Locate the cell with the specified text and output its (x, y) center coordinate. 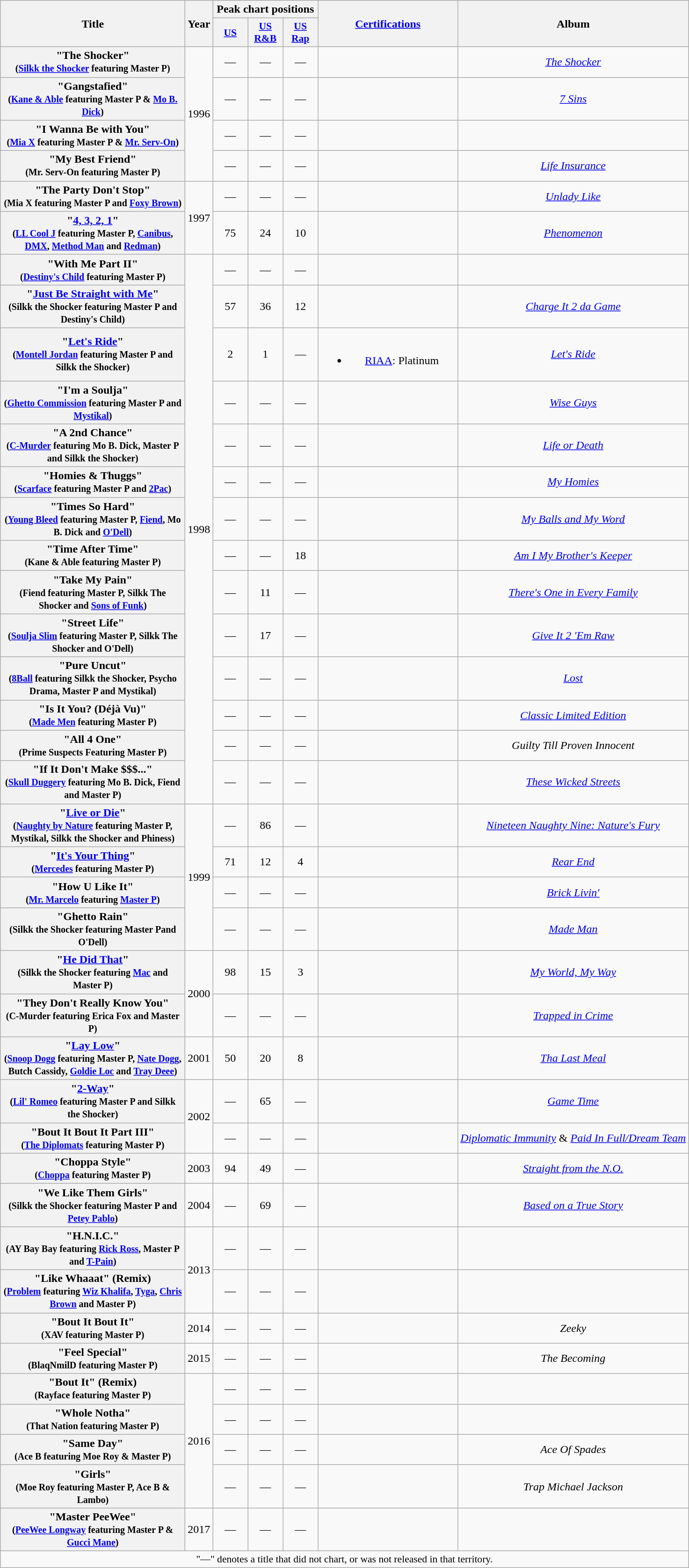
"Girls"(Moe Roy featuring Master P, Ace B & Lambo) (93, 1486)
"I Wanna Be with You"(Mia X featuring Master P & Mr. Serv-On) (93, 136)
"Feel Special"(BlaqNmilD featuring Master P) (93, 1359)
Year (199, 23)
2015 (199, 1359)
1999 (199, 877)
"The Party Don't Stop"(Mia X featuring Master P and Foxy Brown) (93, 196)
There's One in Every Family (573, 592)
"Street Life"(Soulja Slim featuring Master P, Silkk The Shocker and O'Dell) (93, 635)
"Like Whaaat" (Remix)(Problem featuring Wiz Khalifa, Tyga, Chris Brown and Master P) (93, 1291)
49 (266, 1169)
4 (300, 862)
My World, My Way (573, 972)
20 (266, 1058)
Let's Ride (573, 354)
10 (300, 233)
Phenomenon (573, 233)
"With Me Part II"(Destiny's Child featuring Master P) (93, 269)
"Bout It Bout It Part III"(The Diplomats featuring Master P) (93, 1138)
69 (266, 1205)
"If It Don't Make $$$..."(Skull Duggery featuring Mo B. Dick, Fiend and Master P) (93, 782)
65 (266, 1101)
Wise Guys (573, 402)
"They Don't Really Know You"(C-Murder featuring Erica Fox and Master P) (93, 1015)
1998 (199, 529)
US (230, 33)
Ace Of Spades (573, 1449)
1 (266, 354)
2002 (199, 1116)
86 (266, 825)
"Times So Hard"(Young Bleed featuring Master P, Fiend, Mo B. Dick and O'Dell) (93, 519)
50 (230, 1058)
Tha Last Meal (573, 1058)
Game Time (573, 1101)
"2-Way"(Lil' Romeo featuring Master P and Silkk the Shocker) (93, 1101)
3 (300, 972)
RIAA: Platinum (388, 354)
98 (230, 972)
2013 (199, 1270)
"Just Be Straight with Me"(Silkk the Shocker featuring Master P and Destiny's Child) (93, 306)
"A 2nd Chance"(C-Murder featuring Mo B. Dick, Master P and Silkk the Shocker) (93, 446)
11 (266, 592)
Brick Livin' (573, 892)
"Time After Time"(Kane & Able featuring Master P) (93, 555)
The Becoming (573, 1359)
Title (93, 23)
"Lay Low"(Snoop Dogg featuring Master P, Nate Dogg, Butch Cassidy, Goldie Loc and Tray Deee) (93, 1058)
"Ghetto Rain"(Silkk the Shocker featuring Master Pand O'Dell) (93, 929)
57 (230, 306)
These Wicked Streets (573, 782)
2016 (199, 1441)
"Choppa Style"(Choppa featuring Master P) (93, 1169)
Life Insurance (573, 165)
2003 (199, 1169)
"Whole Notha"(That Nation featuring Master P) (93, 1419)
15 (266, 972)
94 (230, 1169)
"Let's Ride"(Montell Jordan featuring Master P and Silkk the Shocker) (93, 354)
Certifications (388, 23)
17 (266, 635)
1996 (199, 114)
Peak chart positions (266, 9)
"Master PeeWee"(PeeWee Longway featuring Master P & Gucci Mane) (93, 1529)
"Gangstafied"(Kane & Able featuring Master P & Mo B. Dick) (93, 99)
Unlady Like (573, 196)
"—" denotes a title that did not chart, or was not released in that territory. (344, 1559)
"I'm a Soulja"(Ghetto Commission featuring Master P and Mystikal) (93, 402)
"Live or Die"(Naughty by Nature featuring Master P, Mystikal, Silkk the Shocker and Phiness) (93, 825)
"Take My Pain"(Fiend featuring Master P, Silkk The Shocker and Sons of Funk) (93, 592)
"My Best Friend"(Mr. Serv-On featuring Master P) (93, 165)
2001 (199, 1058)
75 (230, 233)
Charge It 2 da Game (573, 306)
"H.N.I.C."(AY Bay Bay featuring Rick Ross, Master P and T-Pain) (93, 1248)
"Same Day"(Ace B featuring Moe Roy & Master P) (93, 1449)
Rear End (573, 862)
Album (573, 23)
Lost (573, 678)
7 Sins (573, 99)
Life or Death (573, 446)
8 (300, 1058)
2000 (199, 993)
"He Did That"(Silkk the Shocker featuring Mac and Master P) (93, 972)
The Shocker (573, 62)
1997 (199, 218)
"Pure Uncut"(8Ball featuring Silkk the Shocker, Psycho Drama, Master P and Mystikal) (93, 678)
Nineteen Naughty Nine: Nature's Fury (573, 825)
My Balls and My Word (573, 519)
USRap (300, 33)
Am I My Brother's Keeper (573, 555)
2014 (199, 1328)
Trapped in Crime (573, 1015)
My Homies (573, 482)
71 (230, 862)
"4, 3, 2, 1" (LL Cool J featuring Master P, Canibus, DMX, Method Man and Redman) (93, 233)
Diplomatic Immunity & Paid In Full/Dream Team (573, 1138)
2004 (199, 1205)
"Bout It" (Remix)(Rayface featuring Master P) (93, 1388)
"Is It You? (Déjà Vu)"(Made Men featuring Master P) (93, 715)
Classic Limited Edition (573, 715)
Guilty Till Proven Innocent (573, 745)
24 (266, 233)
"It's Your Thing"(Mercedes featuring Master P) (93, 862)
"All 4 One"(Prime Suspects Featuring Master P) (93, 745)
Straight from the N.O. (573, 1169)
36 (266, 306)
"Bout It Bout It"(XAV featuring Master P) (93, 1328)
2017 (199, 1529)
Based on a True Story (573, 1205)
18 (300, 555)
USR&B (266, 33)
Made Man (573, 929)
2 (230, 354)
"Homies & Thuggs"(Scarface featuring Master P and 2Pac) (93, 482)
"How U Like It"(Mr. Marcelo featuring Master P) (93, 892)
"We Like Them Girls"(Silkk the Shocker featuring Master P and Petey Pablo) (93, 1205)
Zeeky (573, 1328)
Trap Michael Jackson (573, 1486)
Give It 2 'Em Raw (573, 635)
"The Shocker"(Silkk the Shocker featuring Master P) (93, 62)
